Output the [X, Y] coordinate of the center of the cell containing the given text.  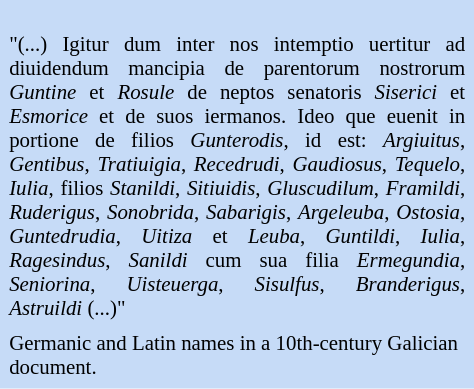
Germanic and Latin names in a 10th-century Galician document. [238, 356]
